Find where the given text appears and provide that cell's center as [x, y] coordinate. 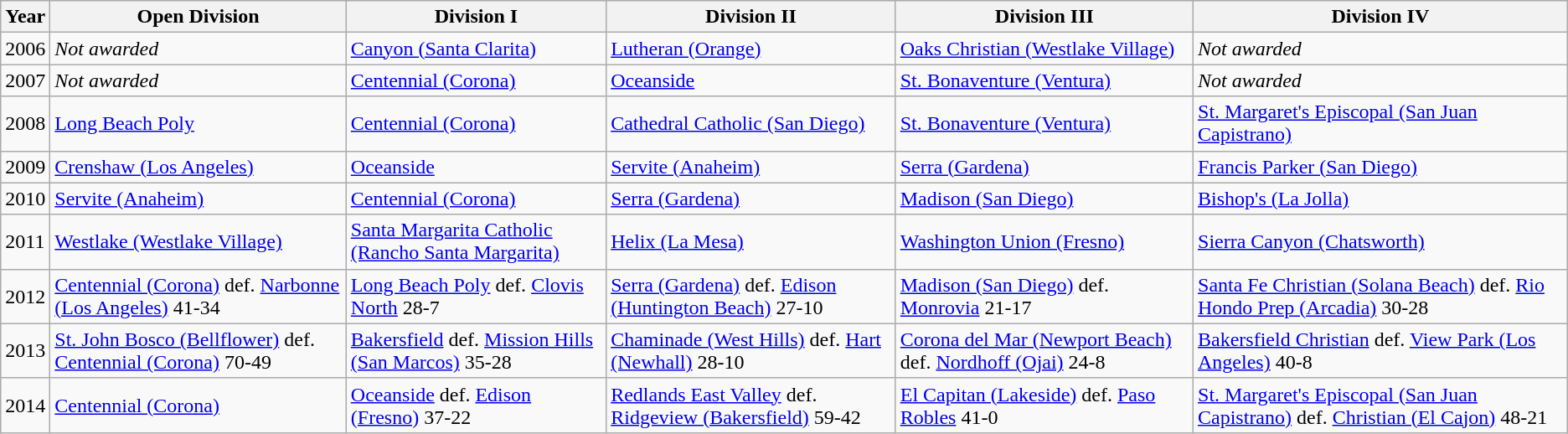
Francis Parker (San Diego) [1380, 167]
2013 [25, 350]
Division III [1044, 17]
Cathedral Catholic (San Diego) [751, 124]
St. Margaret's Episcopal (San Juan Capistrano) def. Christian (El Cajon) 48-21 [1380, 406]
Centennial (Corona) def. Narbonne (Los Angeles) 41-34 [198, 297]
Long Beach Poly [198, 124]
Division IV [1380, 17]
Division II [751, 17]
St. John Bosco (Bellflower) def. Centennial (Corona) 70-49 [198, 350]
Santa Fe Christian (Solana Beach) def. Rio Hondo Prep (Arcadia) 30-28 [1380, 297]
El Capitan (Lakeside) def. Paso Robles 41-0 [1044, 406]
Helix (La Mesa) [751, 241]
St. Margaret's Episcopal (San Juan Capistrano) [1380, 124]
2007 [25, 80]
Division I [476, 17]
2011 [25, 241]
Redlands East Valley def. Ridgeview (Bakersfield) 59-42 [751, 406]
Westlake (Westlake Village) [198, 241]
Oceanside def. Edison (Fresno) 37-22 [476, 406]
Santa Margarita Catholic (Rancho Santa Margarita) [476, 241]
Year [25, 17]
2009 [25, 167]
2012 [25, 297]
2010 [25, 199]
Bakersfield Christian def. View Park (Los Angeles) 40-8 [1380, 350]
Corona del Mar (Newport Beach) def. Nordhoff (Ojai) 24-8 [1044, 350]
Bishop's (La Jolla) [1380, 199]
Long Beach Poly def. Clovis North 28-7 [476, 297]
Oaks Christian (Westlake Village) [1044, 49]
Madison (San Diego) [1044, 199]
Crenshaw (Los Angeles) [198, 167]
Open Division [198, 17]
Bakersfield def. Mission Hills (San Marcos) 35-28 [476, 350]
2008 [25, 124]
2006 [25, 49]
Serra (Gardena) def. Edison (Huntington Beach) 27-10 [751, 297]
Canyon (Santa Clarita) [476, 49]
Madison (San Diego) def. Monrovia 21-17 [1044, 297]
Sierra Canyon (Chatsworth) [1380, 241]
Chaminade (West Hills) def. Hart (Newhall) 28-10 [751, 350]
Lutheran (Orange) [751, 49]
Washington Union (Fresno) [1044, 241]
2014 [25, 406]
